Pinpoint the cell where the given text exists, returning its (X, Y) midpoint coordinate. 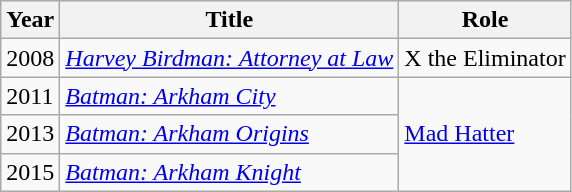
2015 (30, 172)
2013 (30, 134)
Role (485, 20)
Year (30, 20)
Harvey Birdman: Attorney at Law (230, 58)
2011 (30, 96)
Batman: Arkham Origins (230, 134)
Title (230, 20)
X the Eliminator (485, 58)
2008 (30, 58)
Mad Hatter (485, 134)
Batman: Arkham Knight (230, 172)
Batman: Arkham City (230, 96)
